Locate the cell with the specified text and output its [x, y] center coordinate. 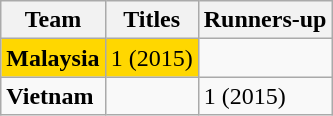
Team [53, 20]
Runners-up [265, 20]
Titles [152, 20]
Vietnam [53, 96]
Malaysia [53, 58]
